Detect which cell encompasses the target text, then output its [X, Y] center coordinate. 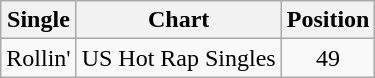
Rollin' [38, 58]
US Hot Rap Singles [178, 58]
49 [328, 58]
Position [328, 20]
Single [38, 20]
Chart [178, 20]
